Detect which cell encompasses the target text, then output its (x, y) center coordinate. 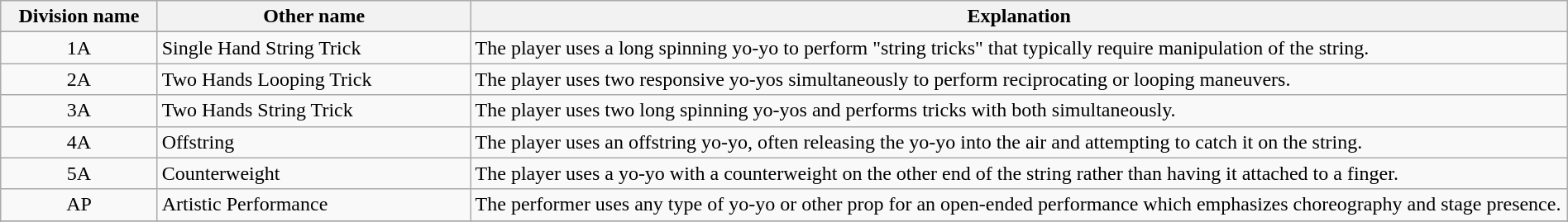
The player uses a long spinning yo-yo to perform "string tricks" that typically require manipulation of the string. (1019, 48)
The player uses two responsive yo-yos simultaneously to perform reciprocating or looping maneuvers. (1019, 79)
AP (79, 205)
Two Hands String Trick (314, 111)
Two Hands Looping Trick (314, 79)
Single Hand String Trick (314, 48)
Counterweight (314, 173)
The performer uses any type of yo-yo or other prop for an open-ended performance which emphasizes choreography and stage presence. (1019, 205)
4A (79, 142)
Explanation (1019, 17)
Artistic Performance (314, 205)
The player uses a yo-yo with a counterweight on the other end of the string rather than having it attached to a finger. (1019, 173)
Offstring (314, 142)
2A (79, 79)
Other name (314, 17)
Division name (79, 17)
The player uses an offstring yo-yo, often releasing the yo-yo into the air and attempting to catch it on the string. (1019, 142)
1A (79, 48)
The player uses two long spinning yo-yos and performs tricks with both simultaneously. (1019, 111)
3A (79, 111)
5A (79, 173)
